Find where the given text appears and provide that cell's center as (x, y) coordinate. 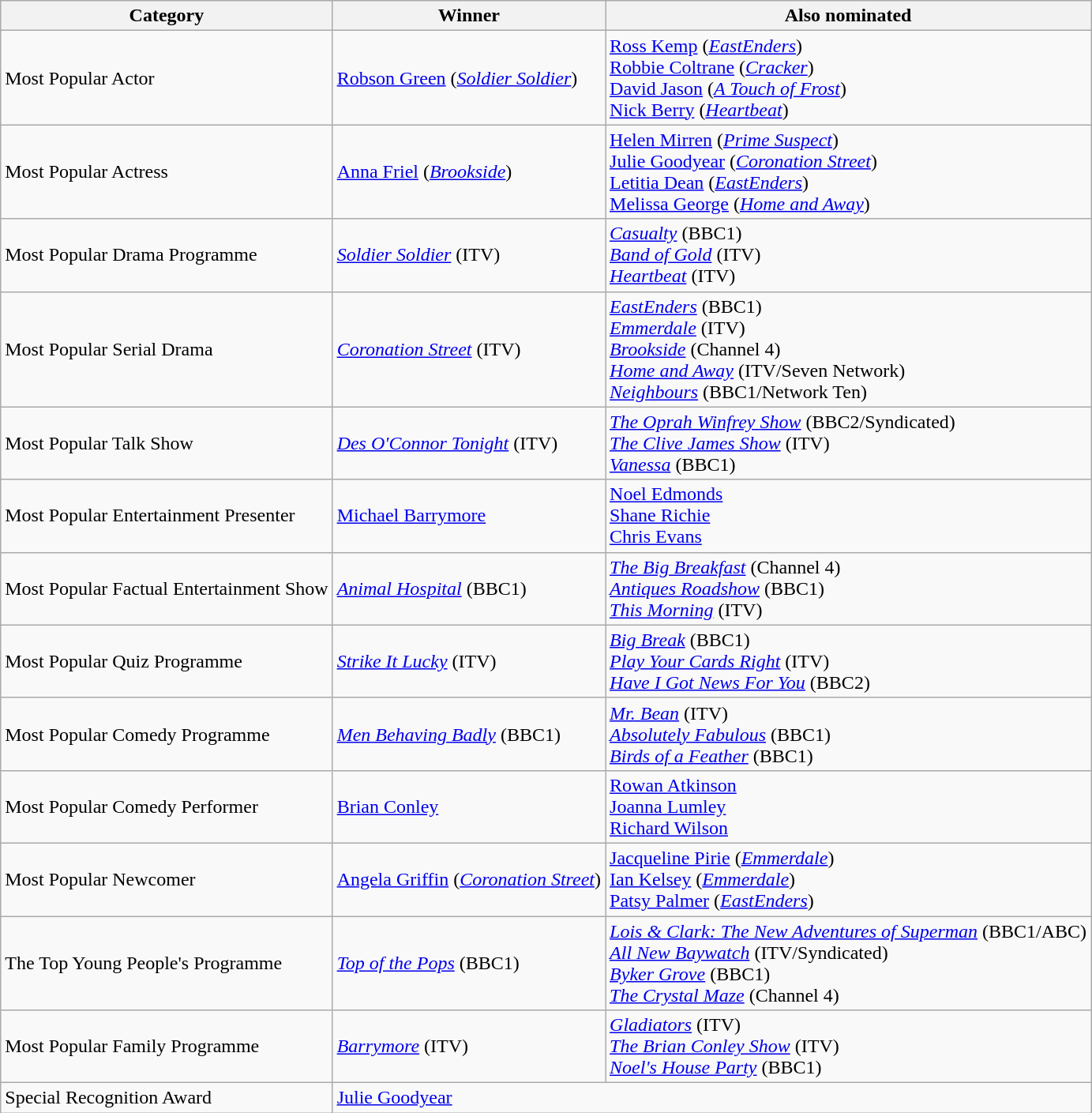
Big Break (BBC1)Play Your Cards Right (ITV)Have I Got News For You (BBC2) (848, 661)
Barrymore (ITV) (469, 1047)
EastEnders (BBC1)Emmerdale (ITV)Brookside (Channel 4)Home and Away (ITV/Seven Network)Neighbours (BBC1/Network Ten) (848, 349)
Strike It Lucky (ITV) (469, 661)
Most Popular Actress (167, 172)
Most Popular Comedy Performer (167, 807)
Most Popular Serial Drama (167, 349)
Animal Hospital (BBC1) (469, 588)
Gladiators (ITV)The Brian Conley Show (ITV)Noel's House Party (BBC1) (848, 1047)
Jacqueline Pirie (Emmerdale)Ian Kelsey (Emmerdale)Patsy Palmer (EastEnders) (848, 879)
Winner (469, 16)
Also nominated (848, 16)
Noel EdmondsShane RichieChris Evans (848, 516)
Top of the Pops (BBC1) (469, 964)
Most Popular Talk Show (167, 443)
Rowan AtkinsonJoanna LumleyRichard Wilson (848, 807)
The Big Breakfast (Channel 4)Antiques Roadshow (BBC1)This Morning (ITV) (848, 588)
Helen Mirren (Prime Suspect)Julie Goodyear (Coronation Street)Letitia Dean (EastEnders)Melissa George (Home and Away) (848, 172)
Angela Griffin (Coronation Street) (469, 879)
Julie Goodyear (712, 1098)
Lois & Clark: The New Adventures of Superman (BBC1/ABC)All New Baywatch (ITV/Syndicated)Byker Grove (BBC1)The Crystal Maze (Channel 4) (848, 964)
Most Popular Family Programme (167, 1047)
Des O'Connor Tonight (ITV) (469, 443)
Brian Conley (469, 807)
Soldier Soldier (ITV) (469, 255)
Most Popular Newcomer (167, 879)
Most Popular Drama Programme (167, 255)
The Oprah Winfrey Show (BBC2/Syndicated)The Clive James Show (ITV)Vanessa (BBC1) (848, 443)
Most Popular Factual Entertainment Show (167, 588)
Casualty (BBC1)Band of Gold (ITV)Heartbeat (ITV) (848, 255)
Most Popular Quiz Programme (167, 661)
Most Popular Comedy Programme (167, 734)
Robson Green (Soldier Soldier) (469, 77)
Mr. Bean (ITV)Absolutely Fabulous (BBC1)Birds of a Feather (BBC1) (848, 734)
Michael Barrymore (469, 516)
Most Popular Entertainment Presenter (167, 516)
The Top Young People's Programme (167, 964)
Most Popular Actor (167, 77)
Coronation Street (ITV) (469, 349)
Ross Kemp (EastEnders)Robbie Coltrane (Cracker)David Jason (A Touch of Frost)Nick Berry (Heartbeat) (848, 77)
Men Behaving Badly (BBC1) (469, 734)
Anna Friel (Brookside) (469, 172)
Special Recognition Award (167, 1098)
Category (167, 16)
